Determine the (X, Y) coordinate at the center of the cell enclosing the given text.  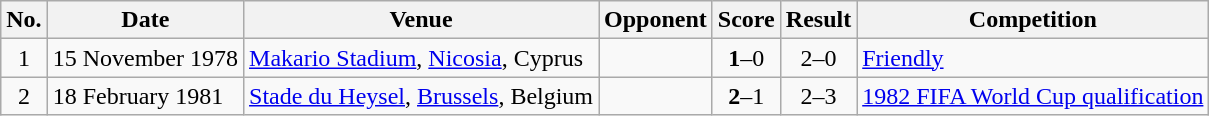
Result (818, 20)
Stade du Heysel, Brussels, Belgium (422, 96)
Opponent (656, 20)
1982 FIFA World Cup qualification (1033, 96)
Friendly (1033, 58)
Competition (1033, 20)
Date (145, 20)
1–0 (746, 58)
2–3 (818, 96)
No. (24, 20)
15 November 1978 (145, 58)
2–1 (746, 96)
Score (746, 20)
1 (24, 58)
18 February 1981 (145, 96)
2 (24, 96)
Makario Stadium, Nicosia, Cyprus (422, 58)
2–0 (818, 58)
Venue (422, 20)
